Detect which cell encompasses the target text, then output its (X, Y) center coordinate. 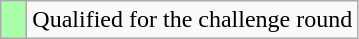
Qualified for the challenge round (192, 20)
